From the cell containing the given text, extract its center point as (X, Y) coordinate. 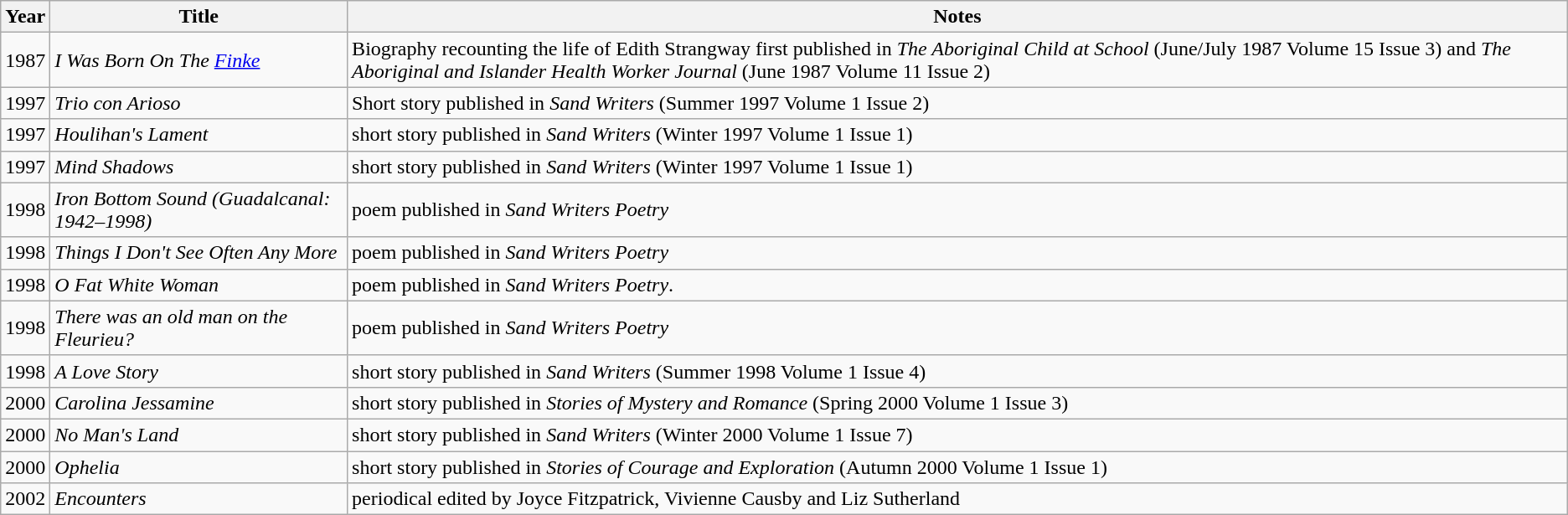
Ophelia (199, 466)
No Man's Land (199, 435)
Year (25, 17)
short story published in Sand Writers (Summer 1998 Volume 1 Issue 4) (958, 371)
Title (199, 17)
Mind Shadows (199, 167)
Iron Bottom Sound (Guadalcanal: 1942–1998) (199, 209)
periodical edited by Joyce Fitzpatrick, Vivienne Causby and Liz Sutherland (958, 499)
There was an old man on the Fleurieu? (199, 328)
poem published in Sand Writers Poetry. (958, 285)
Houlihan's Lament (199, 135)
2002 (25, 499)
Encounters (199, 499)
Notes (958, 17)
A Love Story (199, 371)
short story published in Stories of Courage and Exploration (Autumn 2000 Volume 1 Issue 1) (958, 466)
Things I Don't See Often Any More (199, 253)
1987 (25, 60)
Short story published in Sand Writers (Summer 1997 Volume 1 Issue 2) (958, 103)
I Was Born On The Finke (199, 60)
short story published in Stories of Mystery and Romance (Spring 2000 Volume 1 Issue 3) (958, 403)
O Fat White Woman (199, 285)
short story published in Sand Writers (Winter 2000 Volume 1 Issue 7) (958, 435)
Trio con Arioso (199, 103)
Carolina Jessamine (199, 403)
